Provide the (X, Y) coordinate of the cell's center where the given text is located.  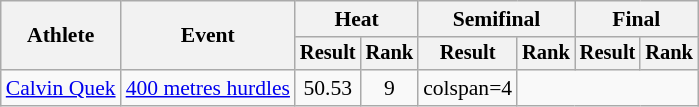
Calvin Quek (61, 88)
400 metres hurdles (208, 88)
Semifinal (496, 19)
50.53 (328, 88)
Heat (356, 19)
Event (208, 36)
colspan=4 (468, 88)
9 (390, 88)
Athlete (61, 36)
Final (636, 19)
